Capture the cell that displays the provided text and extract its [x, y] central coordinate. 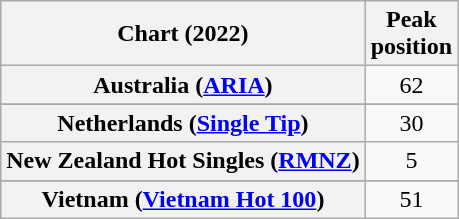
Australia (ARIA) [183, 85]
5 [411, 161]
Vietnam (Vietnam Hot 100) [183, 199]
30 [411, 123]
Netherlands (Single Tip) [183, 123]
Chart (2022) [183, 34]
Peakposition [411, 34]
62 [411, 85]
New Zealand Hot Singles (RMNZ) [183, 161]
51 [411, 199]
